Find where the given text appears and provide that cell's center as [X, Y] coordinate. 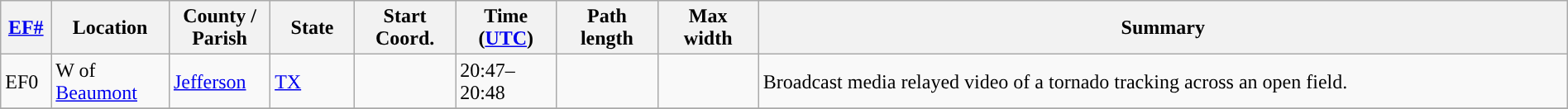
State [313, 28]
Broadcast media relayed video of a tornado tracking across an open field. [1163, 81]
Max width [708, 28]
Path length [607, 28]
20:47–20:48 [506, 81]
Location [111, 28]
Start Coord. [404, 28]
EF0 [26, 81]
W of Beaumont [111, 81]
TX [313, 81]
EF# [26, 28]
Jefferson [219, 81]
Time (UTC) [506, 28]
County / Parish [219, 28]
Summary [1163, 28]
